Pinpoint the cell where the given text exists, returning its [X, Y] midpoint coordinate. 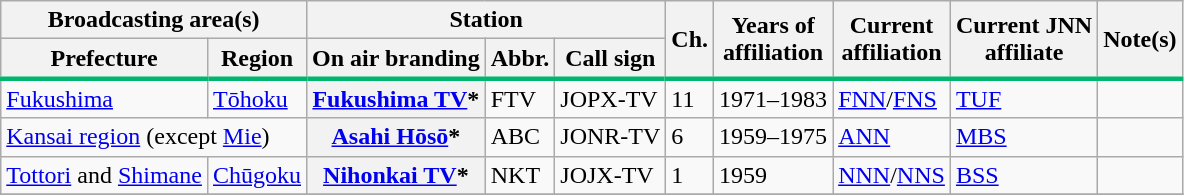
Call sign [610, 59]
JOPX-TV [610, 98]
Abbr. [520, 59]
Station [486, 20]
1 [690, 175]
NNN/NNS [892, 175]
NKT [520, 175]
JOJX-TV [610, 175]
Fukushima TV* [396, 98]
1959–1975 [774, 137]
On air branding [396, 59]
FNN/FNS [892, 98]
Prefecture [104, 59]
MBS [1024, 137]
Nihonkai TV* [396, 175]
Note(s) [1140, 40]
JONR-TV [610, 137]
Ch. [690, 40]
ABC [520, 137]
Years ofaffiliation [774, 40]
BSS [1024, 175]
11 [690, 98]
Kansai region (except Mie) [154, 137]
Asahi Hōsō* [396, 137]
Region [256, 59]
Tōhoku [256, 98]
6 [690, 137]
TUF [1024, 98]
1971–1983 [774, 98]
1959 [774, 175]
Currentaffiliation [892, 40]
Broadcasting area(s) [154, 20]
Chūgoku [256, 175]
ANN [892, 137]
Current JNNaffiliate [1024, 40]
Fukushima [104, 98]
FTV [520, 98]
Tottori and Shimane [104, 175]
